Output the (X, Y) coordinate of the center of the cell containing the given text.  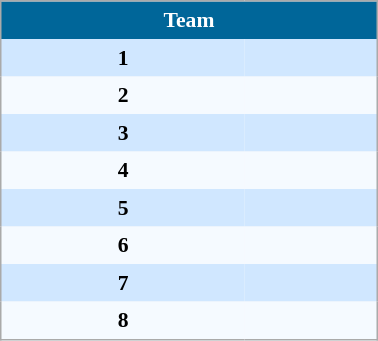
5 (122, 208)
6 (122, 245)
3 (122, 133)
7 (122, 283)
Team (189, 20)
1 (122, 58)
2 (122, 95)
8 (122, 321)
4 (122, 171)
